Return the [X, Y] coordinate for the center point of the cell that contains the specified text.  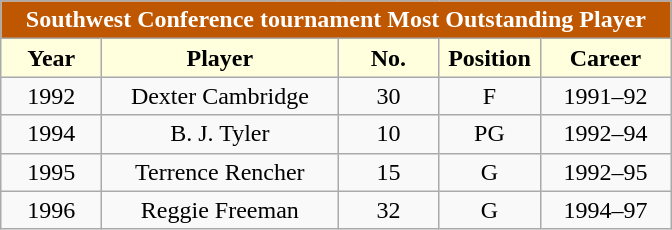
Terrence Rencher [220, 172]
1992 [52, 96]
1991–92 [606, 96]
Dexter Cambridge [220, 96]
No. [388, 58]
Southwest Conference tournament Most Outstanding Player [336, 20]
Player [220, 58]
PG [490, 134]
Year [52, 58]
Career [606, 58]
1994 [52, 134]
30 [388, 96]
32 [388, 210]
Position [490, 58]
1995 [52, 172]
15 [388, 172]
1996 [52, 210]
1992–95 [606, 172]
B. J. Tyler [220, 134]
1992–94 [606, 134]
1994–97 [606, 210]
F [490, 96]
Reggie Freeman [220, 210]
10 [388, 134]
